Scan for the cell matching the given text and deliver its (x, y) coordinate at center. 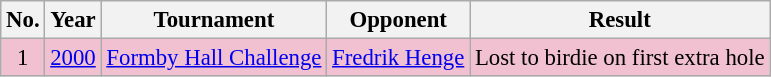
Result (620, 20)
Year (73, 20)
No. (23, 20)
Formby Hall Challenge (214, 58)
Opponent (398, 20)
1 (23, 58)
Fredrik Henge (398, 58)
Tournament (214, 20)
2000 (73, 58)
Lost to birdie on first extra hole (620, 58)
